Pinpoint the cell where the given text exists, returning its [x, y] midpoint coordinate. 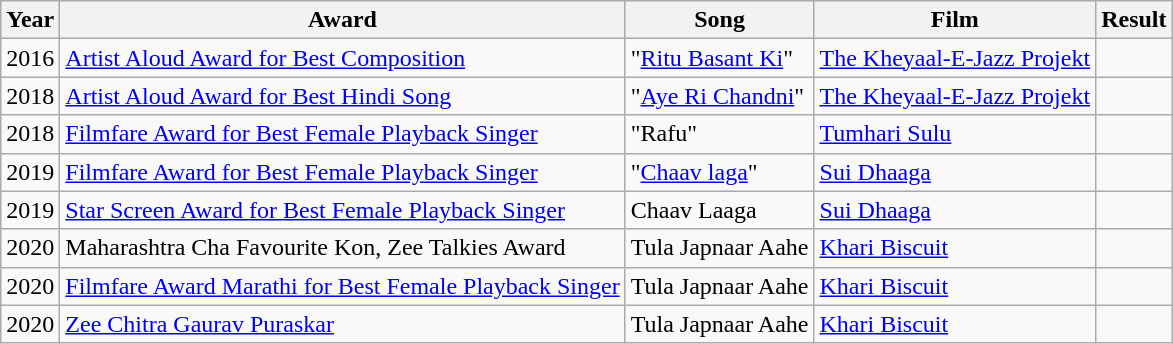
"Rafu" [720, 134]
Star Screen Award for Best Female Playback Singer [342, 210]
2016 [30, 58]
Result [1134, 20]
Filmfare Award Marathi for Best Female Playback Singer [342, 286]
Award [342, 20]
Year [30, 20]
Zee Chitra Gaurav Puraskar [342, 324]
Film [955, 20]
"Ritu Basant Ki" [720, 58]
Artist Aloud Award for Best Hindi Song [342, 96]
"Chaav laga" [720, 172]
Song [720, 20]
"Aye Ri Chandni" [720, 96]
Artist Aloud Award for Best Composition [342, 58]
Chaav Laaga [720, 210]
Maharashtra Cha Favourite Kon, Zee Talkies Award [342, 248]
Tumhari Sulu [955, 134]
